For the text-containing cell, return its midpoint in [x, y] coordinate format. 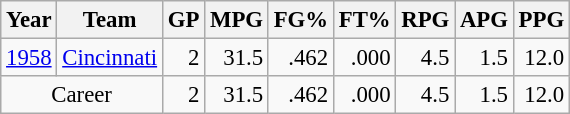
PPG [541, 20]
Team [110, 20]
1958 [29, 58]
FT% [364, 20]
APG [484, 20]
Career [82, 95]
MPG [237, 20]
Cincinnati [110, 58]
GP [183, 20]
Year [29, 20]
FG% [300, 20]
RPG [426, 20]
